Provide the (x, y) coordinate of the cell's center where the given text is located.  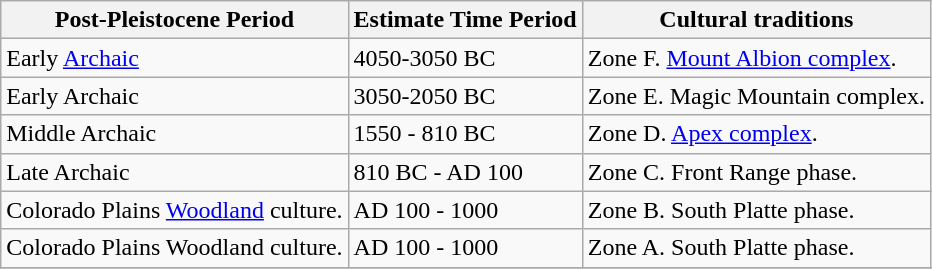
Middle Archaic (174, 134)
Zone A. South Platte phase. (756, 248)
1550 - 810 BC (465, 134)
Zone B. South Platte phase. (756, 210)
810 BC - AD 100 (465, 172)
Late Archaic (174, 172)
Post-Pleistocene Period (174, 20)
Zone D. Apex complex. (756, 134)
Zone C. Front Range phase. (756, 172)
Estimate Time Period (465, 20)
Cultural traditions (756, 20)
3050-2050 BC (465, 96)
4050-3050 BC (465, 58)
Zone E. Magic Mountain complex. (756, 96)
Zone F. Mount Albion complex. (756, 58)
